Locate the cell with the specified text and output its (x, y) center coordinate. 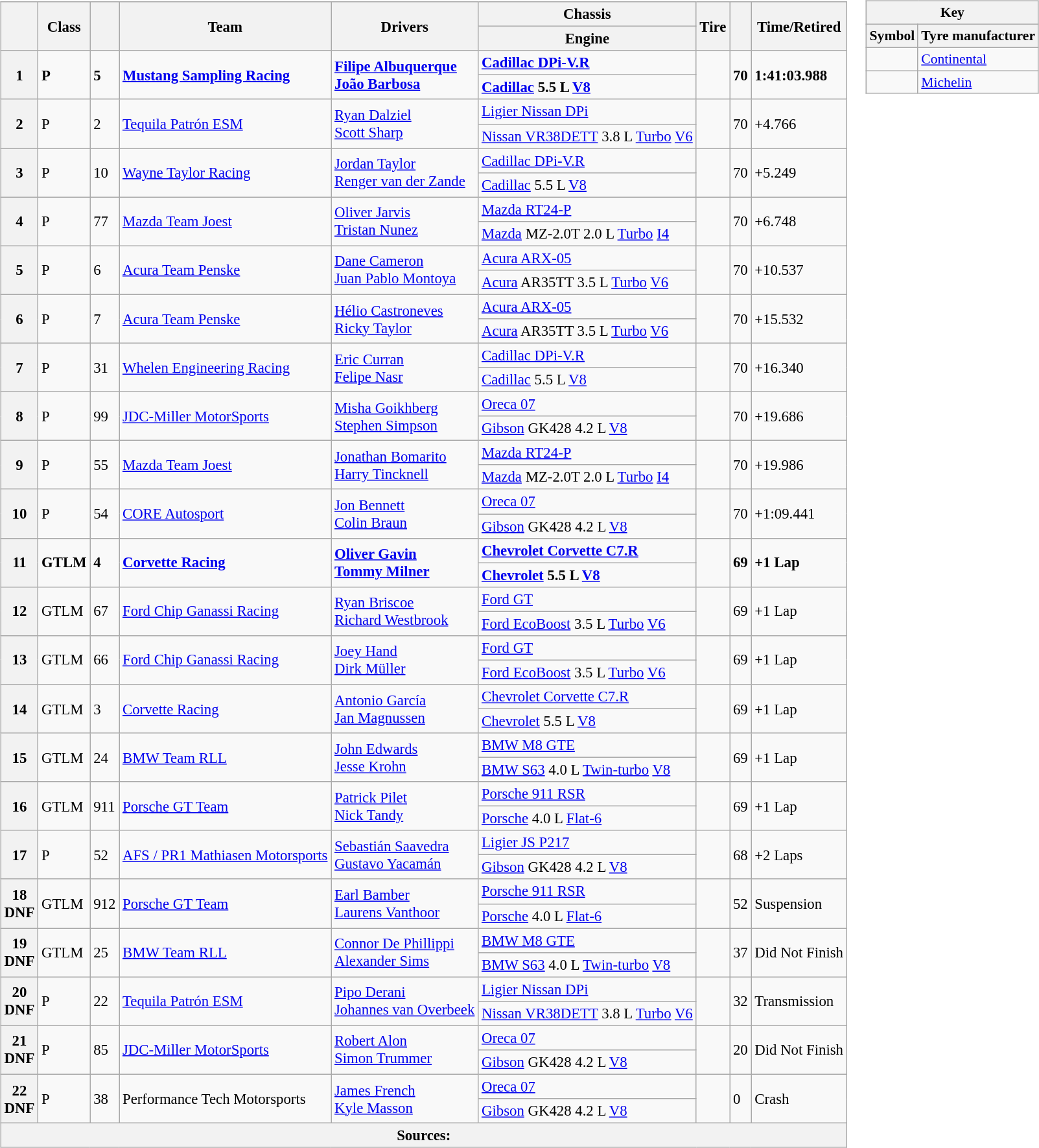
Filipe Albuquerque João Barbosa (404, 75)
38 (105, 1098)
+5.249 (799, 172)
Wayne Taylor Racing (226, 172)
+15.532 (799, 319)
67 (105, 611)
+1:09.441 (799, 513)
13 (19, 660)
85 (105, 1050)
Jordan Taylor Renger van der Zande (404, 172)
Symbol (893, 36)
8 (19, 416)
22DNF (19, 1098)
Hélio Castroneves Ricky Taylor (404, 319)
0 (740, 1098)
24 (105, 757)
Antonio García Jan Magnussen (404, 709)
54 (105, 513)
Mustang Sampling Racing (226, 75)
Class (64, 26)
77 (105, 222)
31 (105, 367)
20 (740, 1050)
Sebastián Saavedra Gustavo Yacamán (404, 854)
66 (105, 660)
Jonathan Bomarito Harry Tincknell (404, 465)
John Edwards Jesse Krohn (404, 757)
Whelen Engineering Racing (226, 367)
16 (19, 806)
1 (19, 75)
Drivers (404, 26)
Tyre manufacturer (978, 36)
Transmission (799, 1001)
Suspension (799, 904)
Oliver Jarvis Tristan Nunez (404, 222)
Crash (799, 1098)
Continental (978, 59)
Chassis (587, 14)
+2 Laps (799, 854)
Tire (713, 26)
21DNF (19, 1050)
+19.686 (799, 416)
25 (105, 953)
912 (105, 904)
Time/Retired (799, 26)
18DNF (19, 904)
Ligier JS P217 (587, 843)
+10.537 (799, 270)
19DNF (19, 953)
Ryan Dalziel Scott Sharp (404, 123)
AFS / PR1 Mathiasen Motorsports (226, 854)
Performance Tech Motorsports (226, 1098)
Team (226, 26)
Earl Bamber Laurens Vanthoor (404, 904)
1:41:03.988 (799, 75)
17 (19, 854)
12 (19, 611)
Sources: (424, 1135)
Michelin (978, 82)
911 (105, 806)
Patrick Pilet Nick Tandy (404, 806)
9 (19, 465)
Connor De Phillippi Alexander Sims (404, 953)
+16.340 (799, 367)
99 (105, 416)
55 (105, 465)
Jon Bennett Colin Braun (404, 513)
Joey Hand Dirk Müller (404, 660)
+6.748 (799, 222)
+4.766 (799, 123)
14 (19, 709)
37 (740, 953)
11 (19, 563)
Dane Cameron Juan Pablo Montoya (404, 270)
68 (740, 854)
Robert Alon Simon Trummer (404, 1050)
20DNF (19, 1001)
15 (19, 757)
James French Kyle Masson (404, 1098)
Eric Curran Felipe Nasr (404, 367)
Misha Goikhberg Stephen Simpson (404, 416)
Ryan Briscoe Richard Westbrook (404, 611)
CORE Autosport (226, 513)
Oliver Gavin Tommy Milner (404, 563)
32 (740, 1001)
Key (953, 13)
Pipo Derani Johannes van Overbeek (404, 1001)
+19.986 (799, 465)
22 (105, 1001)
Engine (587, 39)
